Find where the given text appears and provide that cell's center as [X, Y] coordinate. 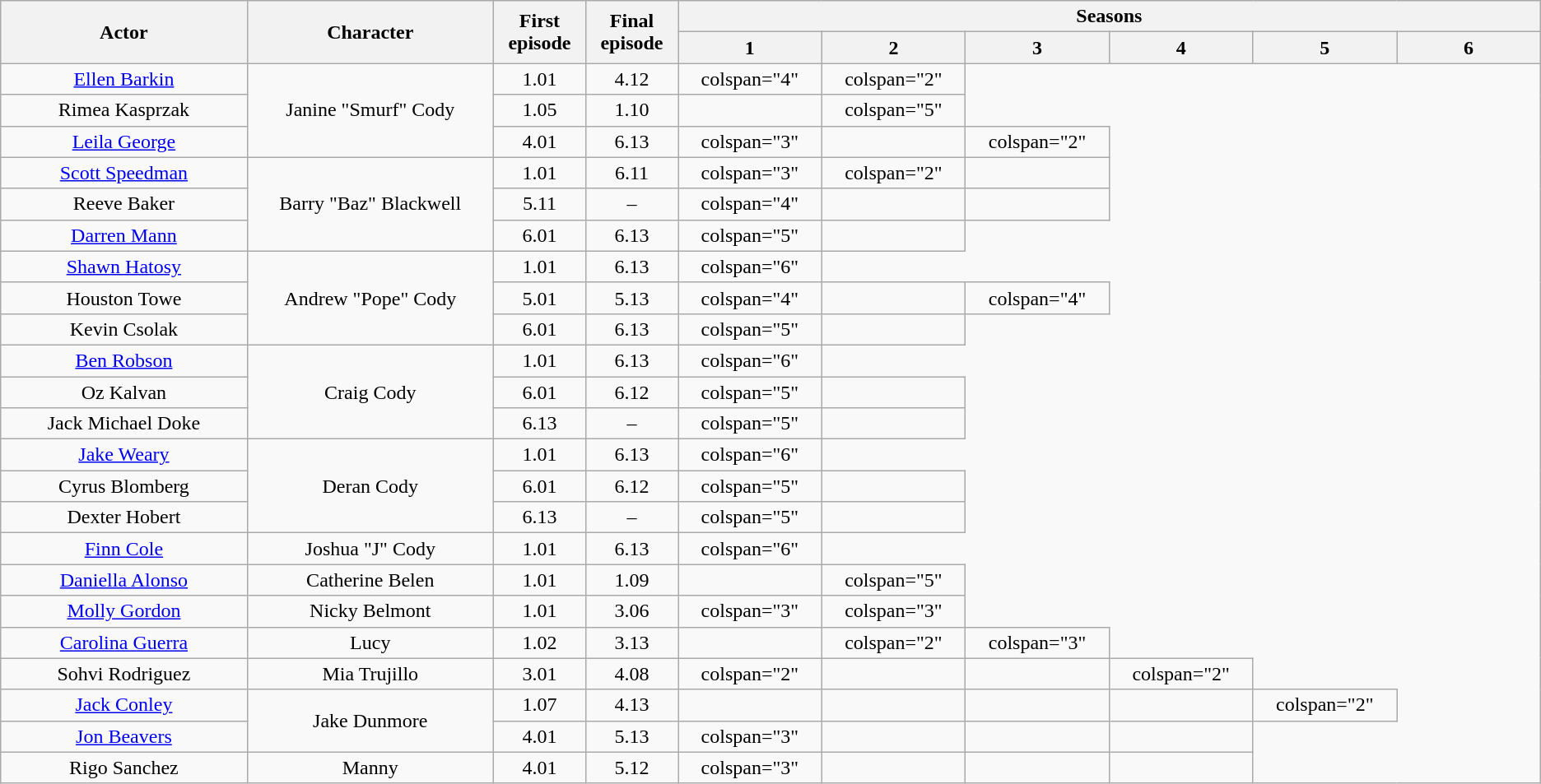
Jake Dunmore [370, 721]
3.01 [539, 674]
Scott Speedman [123, 173]
Molly Gordon [123, 611]
Reeve Baker [123, 204]
Janine "Smurf" Cody [370, 110]
6 [1469, 48]
Houston Towe [123, 298]
Actor [123, 32]
4.08 [631, 674]
Sohvi Rodriguez [123, 674]
Daniella Alonso [123, 580]
Joshua "J" Cody [370, 549]
Nicky Belmont [370, 611]
Final episode [631, 32]
5.11 [539, 204]
Jack Conley [123, 705]
1.05 [539, 110]
Dexter Hobert [123, 517]
Carolina Guerra [123, 643]
Cyrus Blomberg [123, 486]
1.10 [631, 110]
1.02 [539, 643]
Leila George [123, 141]
3 [1037, 48]
1 [751, 48]
3.06 [631, 611]
4 [1180, 48]
5.01 [539, 298]
Jon Beavers [123, 736]
Catherine Belen [370, 580]
Oz Kalvan [123, 392]
Barry "Baz" Blackwell [370, 204]
Jake Weary [123, 455]
First episode [539, 32]
5.12 [631, 768]
4.12 [631, 79]
Craig Cody [370, 392]
Ellen Barkin [123, 79]
Deran Cody [370, 486]
Rimea Kasprzak [123, 110]
1.07 [539, 705]
Seasons [1110, 16]
Mia Trujillo [370, 674]
Andrew "Pope" Cody [370, 298]
4.13 [631, 705]
6.11 [631, 173]
Rigo Sanchez [123, 768]
1.09 [631, 580]
Manny [370, 768]
Jack Michael Doke [123, 424]
Shawn Hatosy [123, 267]
Finn Cole [123, 549]
Ben Robson [123, 360]
5 [1325, 48]
3.13 [631, 643]
Character [370, 32]
Lucy [370, 643]
Kevin Csolak [123, 329]
2 [894, 48]
Darren Mann [123, 235]
